Determine the (X, Y) coordinate at the center of the cell enclosing the given text.  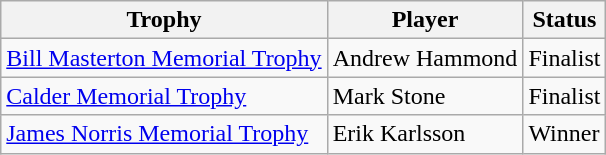
Calder Memorial Trophy (164, 96)
Status (564, 20)
Winner (564, 134)
Mark Stone (425, 96)
Erik Karlsson (425, 134)
Andrew Hammond (425, 58)
James Norris Memorial Trophy (164, 134)
Trophy (164, 20)
Bill Masterton Memorial Trophy (164, 58)
Player (425, 20)
